For the text-containing cell, return its midpoint in [X, Y] coordinate format. 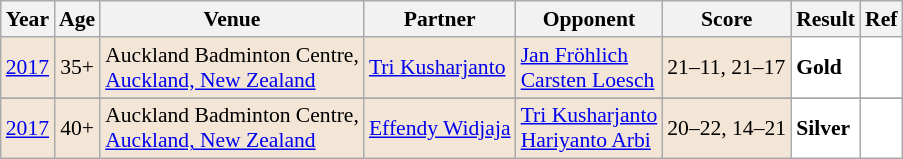
Score [726, 19]
Jan Fröhlich Carsten Loesch [590, 68]
Gold [826, 68]
Opponent [590, 19]
Partner [440, 19]
40+ [77, 128]
Venue [232, 19]
Effendy Widjaja [440, 128]
Tri Kusharjanto Hariyanto Arbi [590, 128]
20–22, 14–21 [726, 128]
Year [28, 19]
Age [77, 19]
21–11, 21–17 [726, 68]
35+ [77, 68]
Ref [881, 19]
Result [826, 19]
Silver [826, 128]
Tri Kusharjanto [440, 68]
